Return the [X, Y] coordinate for the center point of the cell that contains the specified text.  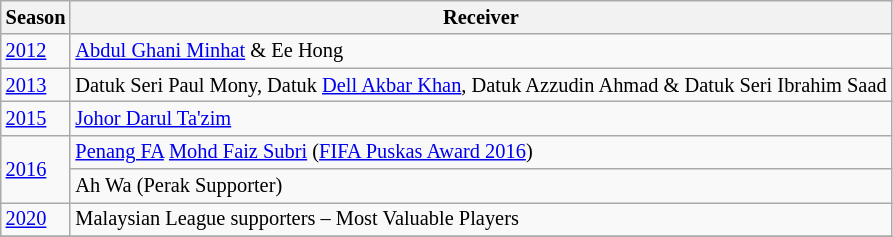
2013 [36, 85]
Penang FA Mohd Faiz Subri (FIFA Puskas Award 2016) [480, 152]
Johor Darul Ta'zim [480, 118]
2016 [36, 168]
Datuk Seri Paul Mony, Datuk Dell Akbar Khan, Datuk Azzudin Ahmad & Datuk Seri Ibrahim Saad [480, 85]
Abdul Ghani Minhat & Ee Hong [480, 51]
Malaysian League supporters – Most Valuable Players [480, 219]
Ah Wa (Perak Supporter) [480, 186]
2020 [36, 219]
Season [36, 17]
Receiver [480, 17]
2015 [36, 118]
2012 [36, 51]
